Extract the (x, y) coordinate from the center of the cell holding the provided text.  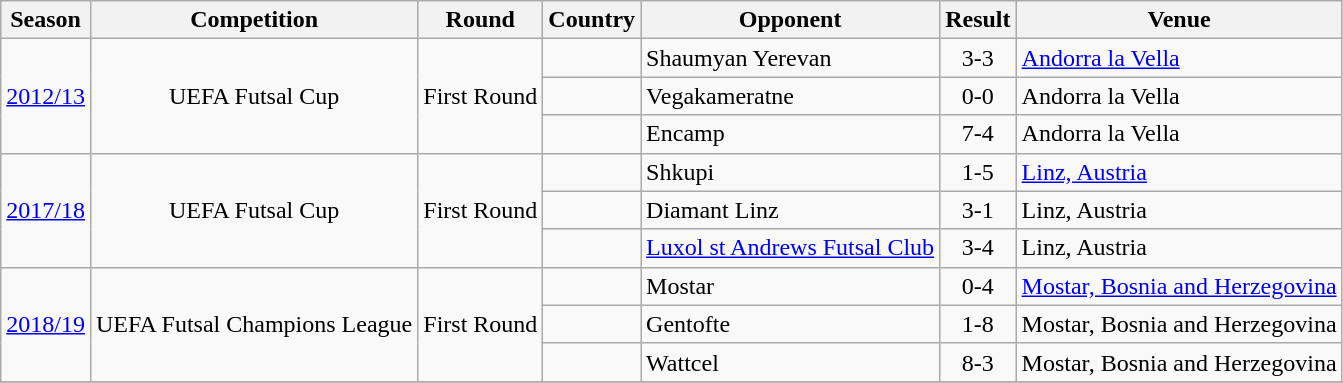
1-5 (978, 172)
3-4 (978, 248)
8-3 (978, 362)
3-3 (978, 58)
Venue (1179, 20)
Encamp (790, 134)
UEFA Futsal Champions League (254, 324)
Country (592, 20)
2017/18 (46, 210)
Season (46, 20)
Wattcel (790, 362)
1-8 (978, 324)
Mostar (790, 286)
Result (978, 20)
Round (480, 20)
3-1 (978, 210)
Competition (254, 20)
2018/19 (46, 324)
0-0 (978, 96)
Luxol st Andrews Futsal Club (790, 248)
Shkupi (790, 172)
7-4 (978, 134)
Shaumyan Yerevan (790, 58)
2012/13 (46, 96)
Opponent (790, 20)
0-4 (978, 286)
Diamant Linz (790, 210)
Vegakameratne (790, 96)
Gentofte (790, 324)
